Capture the cell that displays the provided text and extract its (x, y) central coordinate. 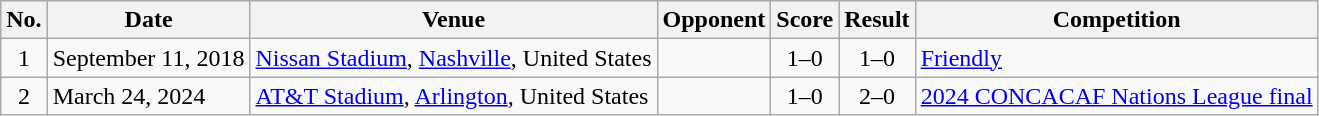
Venue (454, 20)
Nissan Stadium, Nashville, United States (454, 58)
2024 CONCACAF Nations League final (1116, 96)
September 11, 2018 (148, 58)
No. (24, 20)
Friendly (1116, 58)
Opponent (714, 20)
Date (148, 20)
Competition (1116, 20)
1 (24, 58)
2 (24, 96)
AT&T Stadium, Arlington, United States (454, 96)
Result (877, 20)
March 24, 2024 (148, 96)
2–0 (877, 96)
Score (805, 20)
